Determine the [X, Y] coordinate at the center of the cell enclosing the given text.  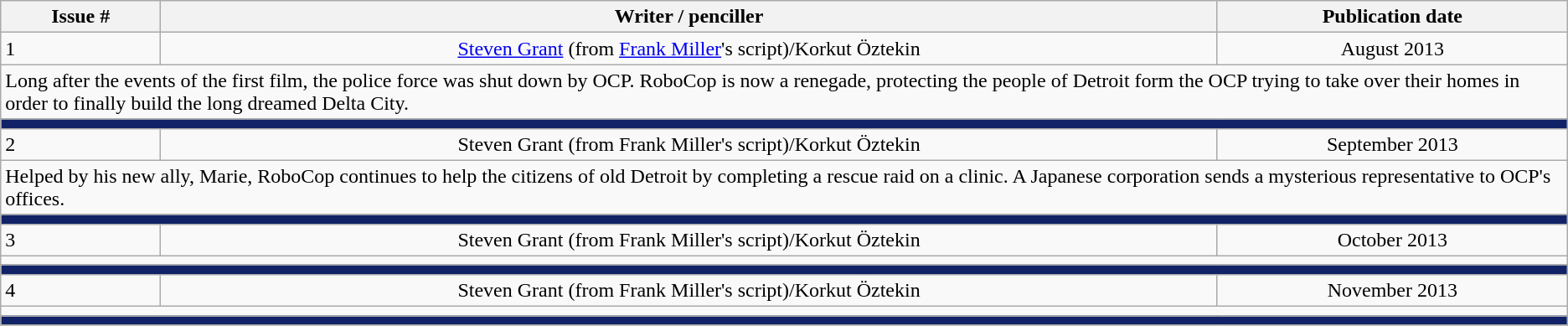
Writer / penciller [689, 17]
2 [80, 144]
September 2013 [1392, 144]
1 [80, 49]
4 [80, 290]
October 2013 [1392, 240]
3 [80, 240]
Issue # [80, 17]
Publication date [1392, 17]
August 2013 [1392, 49]
November 2013 [1392, 290]
